Find where the given text appears and provide that cell's center as (x, y) coordinate. 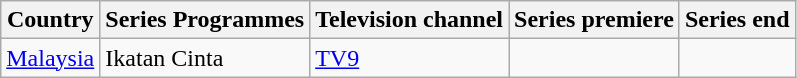
TV9 (410, 58)
Series end (737, 20)
Series Programmes (205, 20)
Country (50, 20)
Malaysia (50, 58)
Series premiere (594, 20)
Ikatan Cinta (205, 58)
Television channel (410, 20)
